Return the [X, Y] coordinate for the center point of the cell that contains the specified text.  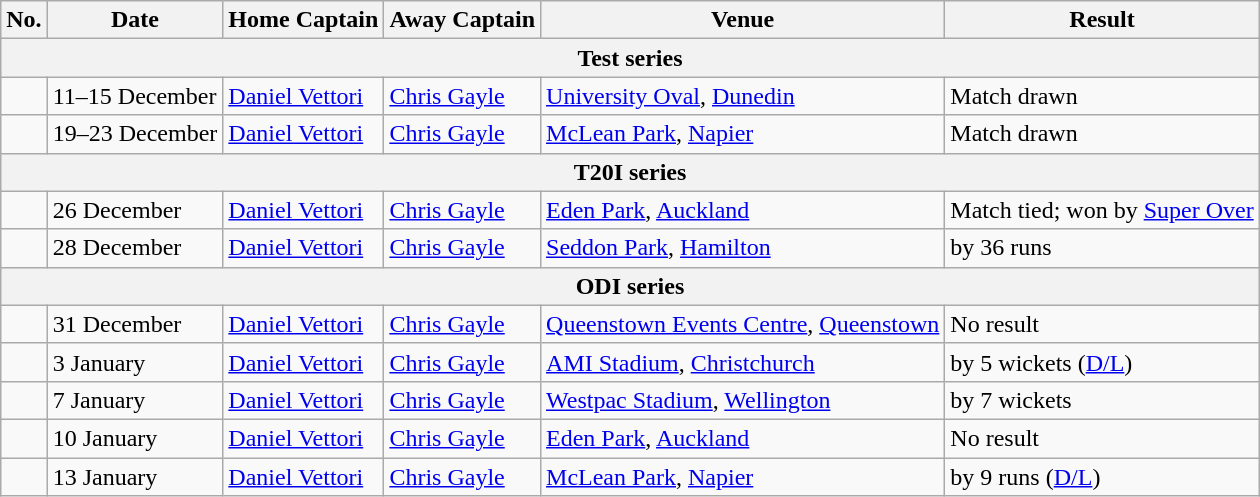
10 January [135, 438]
by 5 wickets (D/L) [1102, 362]
Westpac Stadium, Wellington [743, 400]
T20I series [630, 172]
by 7 wickets [1102, 400]
by 36 runs [1102, 248]
19–23 December [135, 134]
Date [135, 20]
AMI Stadium, Christchurch [743, 362]
Match tied; won by Super Over [1102, 210]
3 January [135, 362]
7 January [135, 400]
ODI series [630, 286]
Home Captain [304, 20]
Seddon Park, Hamilton [743, 248]
Venue [743, 20]
Queenstown Events Centre, Queenstown [743, 324]
Result [1102, 20]
28 December [135, 248]
13 January [135, 477]
26 December [135, 210]
University Oval, Dunedin [743, 96]
11–15 December [135, 96]
by 9 runs (D/L) [1102, 477]
Test series [630, 58]
No. [24, 20]
Away Captain [462, 20]
31 December [135, 324]
